For the text-containing cell, return its midpoint in [X, Y] coordinate format. 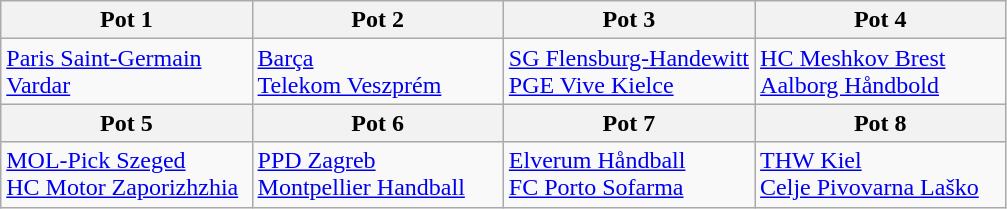
Pot 4 [880, 20]
SG Flensburg-Handewitt PGE Vive Kielce [628, 72]
THW Kiel Celje Pivovarna Laško [880, 174]
Pot 1 [126, 20]
HC Meshkov Brest Aalborg Håndbold [880, 72]
Elverum Håndball FC Porto Sofarma [628, 174]
Paris Saint-Germain Vardar [126, 72]
Pot 6 [378, 123]
Pot 7 [628, 123]
Pot 5 [126, 123]
Barça Telekom Veszprém [378, 72]
Pot 2 [378, 20]
MOL-Pick Szeged HC Motor Zaporizhzhia [126, 174]
Pot 8 [880, 123]
PPD Zagreb Montpellier Handball [378, 174]
Pot 3 [628, 20]
